Find where the given text appears and provide that cell's center as (X, Y) coordinate. 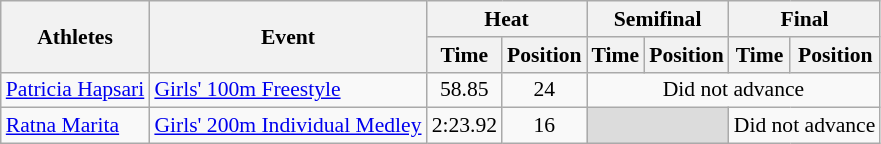
Semifinal (658, 19)
Final (805, 19)
Girls' 100m Freestyle (288, 90)
24 (544, 90)
Ratna Marita (76, 126)
Athletes (76, 36)
Heat (507, 19)
16 (544, 126)
Event (288, 36)
2:23.92 (464, 126)
Patricia Hapsari (76, 90)
58.85 (464, 90)
Girls' 200m Individual Medley (288, 126)
